For the text-containing cell, return its midpoint in (x, y) coordinate format. 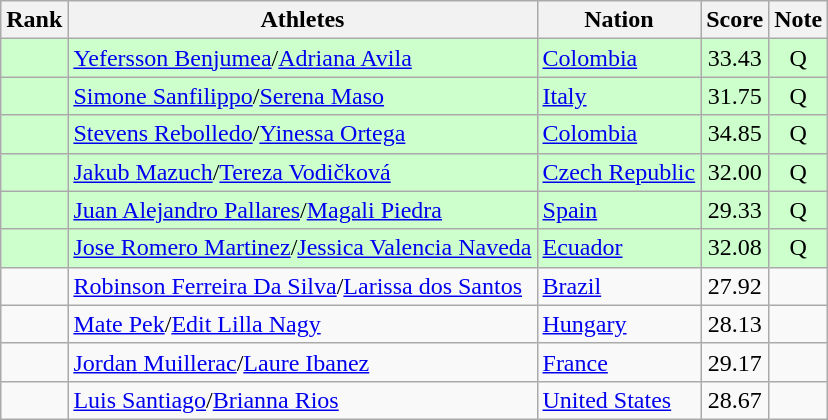
Mate Pek/Edit Lilla Nagy (302, 324)
32.00 (735, 172)
United States (619, 400)
29.17 (735, 362)
28.13 (735, 324)
27.92 (735, 286)
34.85 (735, 134)
Ecuador (619, 248)
Luis Santiago/Brianna Rios (302, 400)
31.75 (735, 96)
Jordan Muillerac/Laure Ibanez (302, 362)
Juan Alejandro Pallares/Magali Piedra (302, 210)
Spain (619, 210)
Hungary (619, 324)
Athletes (302, 20)
France (619, 362)
Nation (619, 20)
Note (798, 20)
28.67 (735, 400)
Italy (619, 96)
Brazil (619, 286)
Czech Republic (619, 172)
Score (735, 20)
Jakub Mazuch/Tereza Vodičková (302, 172)
33.43 (735, 58)
Yefersson Benjumea/Adriana Avila (302, 58)
29.33 (735, 210)
32.08 (735, 248)
Rank (34, 20)
Stevens Rebolledo/Yinessa Ortega (302, 134)
Robinson Ferreira Da Silva/Larissa dos Santos (302, 286)
Simone Sanfilippo/Serena Maso (302, 96)
Jose Romero Martinez/Jessica Valencia Naveda (302, 248)
